Provide the (X, Y) coordinate of the cell's center where the given text is located.  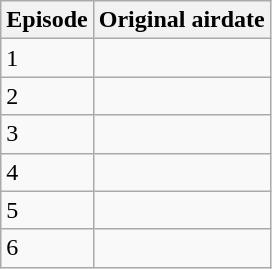
3 (47, 134)
6 (47, 248)
1 (47, 58)
2 (47, 96)
4 (47, 172)
Episode (47, 20)
Original airdate (182, 20)
5 (47, 210)
